Capture the cell that displays the provided text and extract its (x, y) central coordinate. 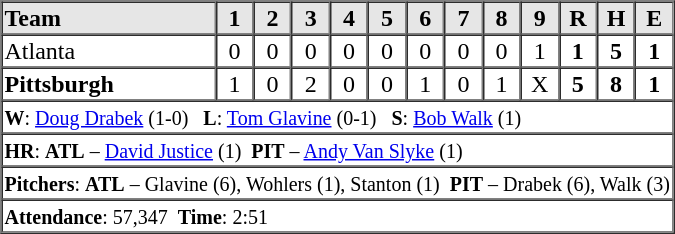
Team (109, 18)
Pittsburgh (109, 84)
H (616, 18)
9 (540, 18)
Atlanta (109, 50)
E (654, 18)
HR: ATL – David Justice (1) PIT – Andy Van Slyke (1) (338, 150)
W: Doug Drabek (1-0) L: Tom Glavine (0-1) S: Bob Walk (1) (338, 116)
6 (425, 18)
Pitchers: ATL – Glavine (6), Wohlers (1), Stanton (1) PIT – Drabek (6), Walk (3) (338, 182)
4 (349, 18)
3 (311, 18)
X (540, 84)
7 (463, 18)
R (578, 18)
Attendance: 57,347 Time: 2:51 (338, 216)
